Detect which cell encompasses the target text, then output its (X, Y) center coordinate. 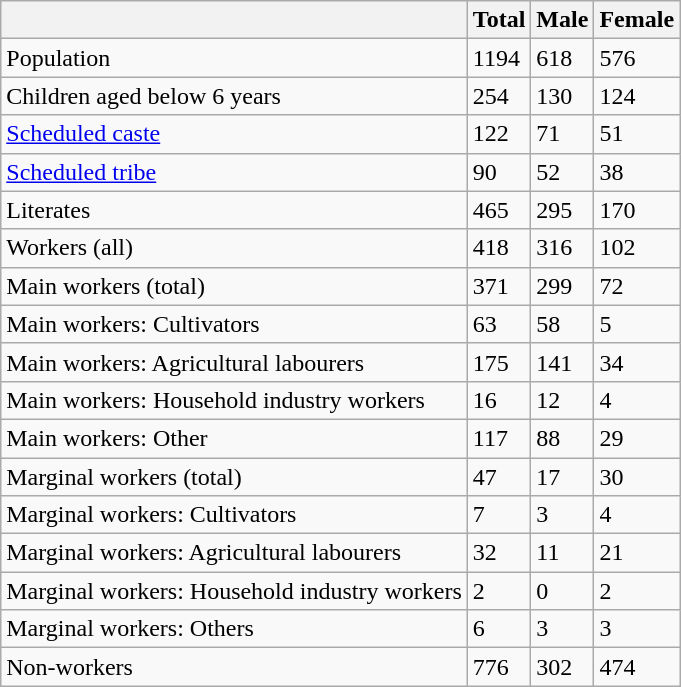
141 (562, 362)
Scheduled caste (234, 134)
618 (562, 58)
302 (562, 667)
21 (637, 553)
371 (499, 286)
90 (499, 172)
Non-workers (234, 667)
102 (637, 248)
63 (499, 324)
Main workers: Other (234, 438)
576 (637, 58)
Marginal workers: Household industry workers (234, 591)
0 (562, 591)
16 (499, 400)
17 (562, 477)
122 (499, 134)
Children aged below 6 years (234, 96)
418 (499, 248)
1194 (499, 58)
299 (562, 286)
52 (562, 172)
Marginal workers: Cultivators (234, 515)
Marginal workers (total) (234, 477)
5 (637, 324)
776 (499, 667)
Male (562, 20)
Female (637, 20)
Main workers (total) (234, 286)
Marginal workers: Others (234, 629)
170 (637, 210)
71 (562, 134)
51 (637, 134)
7 (499, 515)
Scheduled tribe (234, 172)
47 (499, 477)
12 (562, 400)
72 (637, 286)
11 (562, 553)
Total (499, 20)
117 (499, 438)
316 (562, 248)
30 (637, 477)
29 (637, 438)
295 (562, 210)
Workers (all) (234, 248)
32 (499, 553)
Main workers: Agricultural labourers (234, 362)
124 (637, 96)
34 (637, 362)
465 (499, 210)
38 (637, 172)
474 (637, 667)
175 (499, 362)
58 (562, 324)
Literates (234, 210)
Main workers: Household industry workers (234, 400)
Population (234, 58)
130 (562, 96)
Main workers: Cultivators (234, 324)
88 (562, 438)
Marginal workers: Agricultural labourers (234, 553)
254 (499, 96)
6 (499, 629)
